Identify which cell holds the provided text, then report its [X, Y] central coordinate. 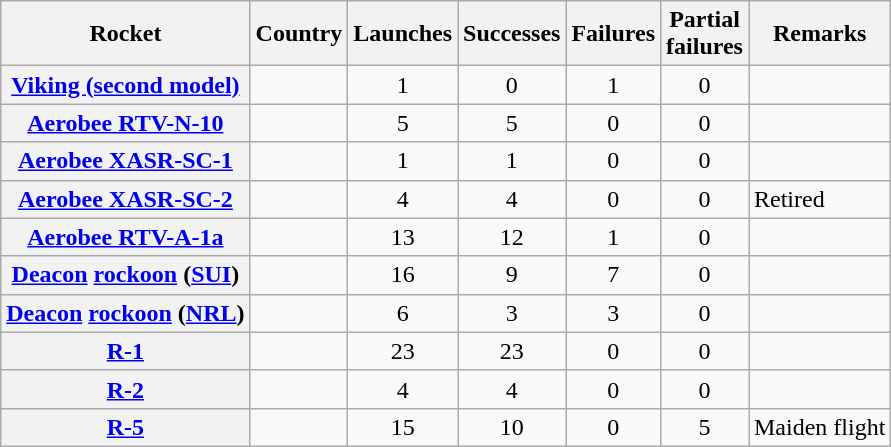
13 [403, 237]
Aerobee XASR-SC-1 [126, 161]
Retired [819, 199]
Rocket [126, 34]
Successes [512, 34]
Viking (second model) [126, 85]
Partialfailures [705, 34]
R-2 [126, 389]
Remarks [819, 34]
R-1 [126, 351]
6 [403, 313]
Aerobee RTV-A-1a [126, 237]
R-5 [126, 427]
Deacon rockoon (NRL) [126, 313]
10 [512, 427]
Aerobee XASR-SC-2 [126, 199]
16 [403, 275]
Aerobee RTV-N-10 [126, 123]
Deacon rockoon (SUI) [126, 275]
7 [614, 275]
Country [299, 34]
Maiden flight [819, 427]
Failures [614, 34]
12 [512, 237]
Launches [403, 34]
9 [512, 275]
15 [403, 427]
